Detect which cell encompasses the target text, then output its [X, Y] center coordinate. 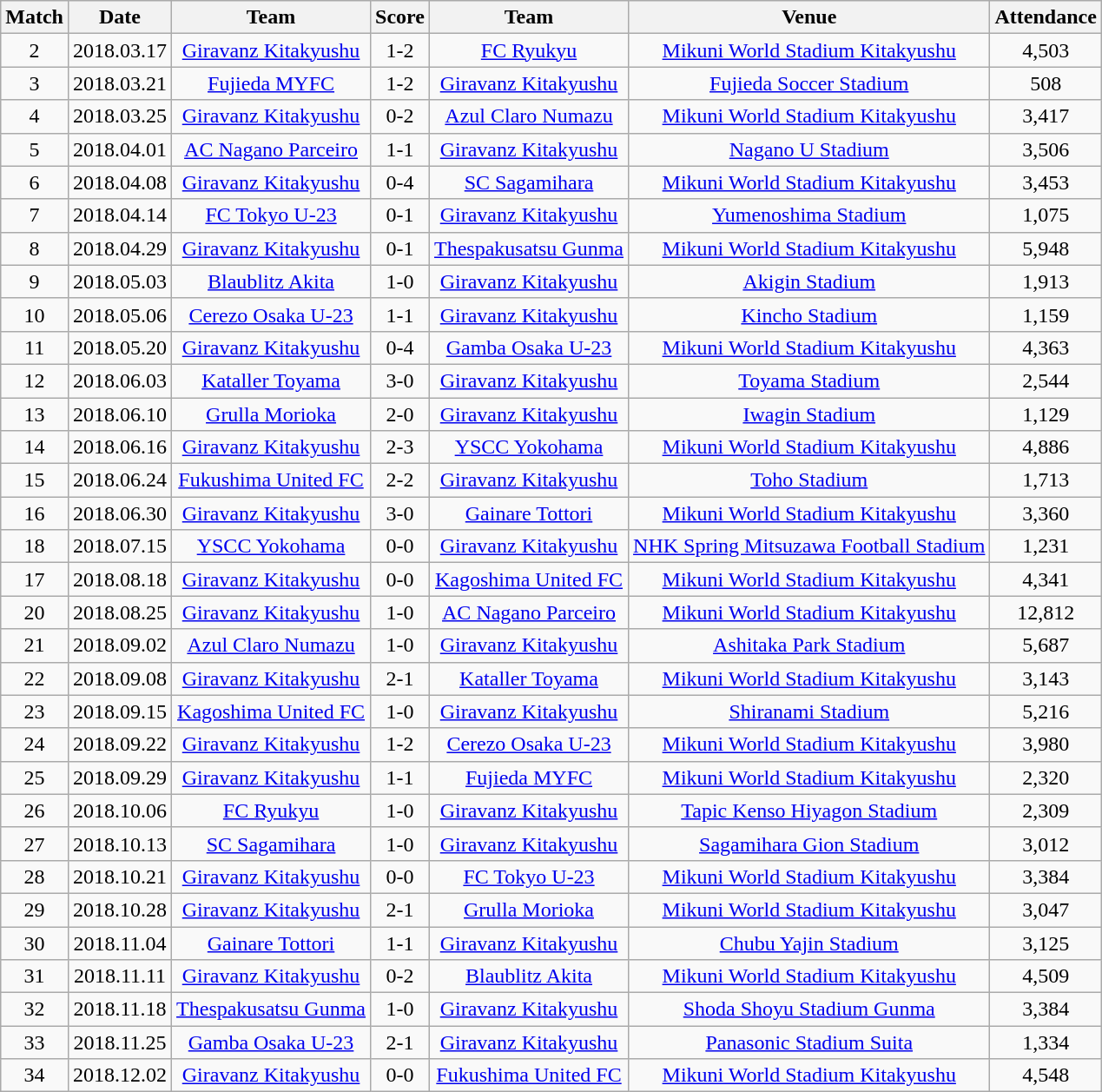
Toyama Stadium [809, 381]
Score [400, 17]
2018.05.06 [120, 314]
2018.09.08 [120, 678]
4,363 [1046, 347]
Chubu Yajin Stadium [809, 943]
20 [35, 612]
5,687 [1046, 645]
Nagano U Stadium [809, 149]
4 [35, 116]
16 [35, 513]
21 [35, 645]
1,129 [1046, 414]
34 [35, 1075]
2-2 [400, 480]
30 [35, 943]
2018.04.01 [120, 149]
29 [35, 910]
3,047 [1046, 910]
2018.06.24 [120, 480]
Shiranami Stadium [809, 711]
Toho Stadium [809, 480]
NHK Spring Mitsuzawa Football Stadium [809, 546]
31 [35, 976]
4,548 [1046, 1075]
Fujieda Soccer Stadium [809, 83]
Panasonic Stadium Suita [809, 1042]
2018.08.18 [120, 579]
4,341 [1046, 579]
2018.06.16 [120, 447]
8 [35, 248]
26 [35, 811]
1,231 [1046, 546]
12,812 [1046, 612]
2018.09.02 [120, 645]
3 [35, 83]
3,980 [1046, 745]
2018.09.15 [120, 711]
7 [35, 215]
27 [35, 844]
2018.11.25 [120, 1042]
Sagamihara Gion Stadium [809, 844]
2-3 [400, 447]
2018.09.29 [120, 778]
3,012 [1046, 844]
5 [35, 149]
2018.05.20 [120, 347]
3,143 [1046, 678]
2018.06.30 [120, 513]
13 [35, 414]
Ashitaka Park Stadium [809, 645]
1,159 [1046, 314]
15 [35, 480]
11 [35, 347]
4,509 [1046, 976]
24 [35, 745]
1,334 [1046, 1042]
2018.10.13 [120, 844]
2,309 [1046, 811]
3,453 [1046, 182]
5,948 [1046, 248]
2018.09.22 [120, 745]
2018.06.03 [120, 381]
2,320 [1046, 778]
3,506 [1046, 149]
2018.10.06 [120, 811]
2018.10.21 [120, 877]
22 [35, 678]
2018.04.14 [120, 215]
Date [120, 17]
Yumenoshima Stadium [809, 215]
3,360 [1046, 513]
1,075 [1046, 215]
2018.04.08 [120, 182]
5,216 [1046, 711]
Tapic Kenso Hiyagon Stadium [809, 811]
23 [35, 711]
2018.03.17 [120, 50]
4,503 [1046, 50]
Venue [809, 17]
6 [35, 182]
2018.11.04 [120, 943]
2018.05.03 [120, 281]
3,417 [1046, 116]
2018.08.25 [120, 612]
Akigin Stadium [809, 281]
2018.11.18 [120, 1009]
14 [35, 447]
2018.03.21 [120, 83]
33 [35, 1042]
4,886 [1046, 447]
2018.10.28 [120, 910]
508 [1046, 83]
Kincho Stadium [809, 314]
Attendance [1046, 17]
Shoda Shoyu Stadium Gunma [809, 1009]
2018.07.15 [120, 546]
3,125 [1046, 943]
25 [35, 778]
2018.06.10 [120, 414]
2018.11.11 [120, 976]
32 [35, 1009]
1,713 [1046, 480]
2018.12.02 [120, 1075]
Iwagin Stadium [809, 414]
Match [35, 17]
28 [35, 877]
2-0 [400, 414]
2,544 [1046, 381]
2 [35, 50]
9 [35, 281]
2018.03.25 [120, 116]
1,913 [1046, 281]
10 [35, 314]
17 [35, 579]
12 [35, 381]
18 [35, 546]
2018.04.29 [120, 248]
